Return the [x, y] coordinate for the center point of the cell that contains the specified text.  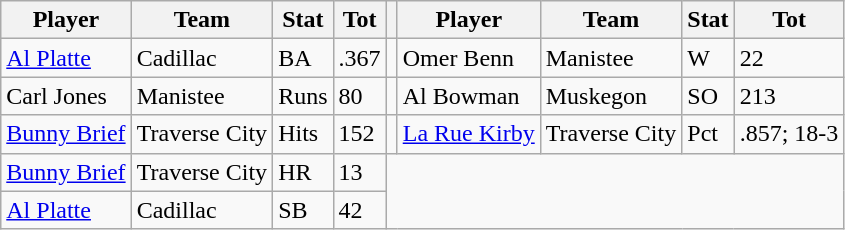
SO [708, 96]
SB [303, 210]
80 [360, 96]
Omer Benn [468, 58]
Muskegon [611, 96]
42 [360, 210]
Hits [303, 134]
La Rue Kirby [468, 134]
Pct [708, 134]
W [708, 58]
22 [789, 58]
HR [303, 172]
.367 [360, 58]
Runs [303, 96]
BA [303, 58]
Carl Jones [66, 96]
13 [360, 172]
152 [360, 134]
213 [789, 96]
Al Bowman [468, 96]
.857; 18-3 [789, 134]
